For the text-containing cell, return its midpoint in [X, Y] coordinate format. 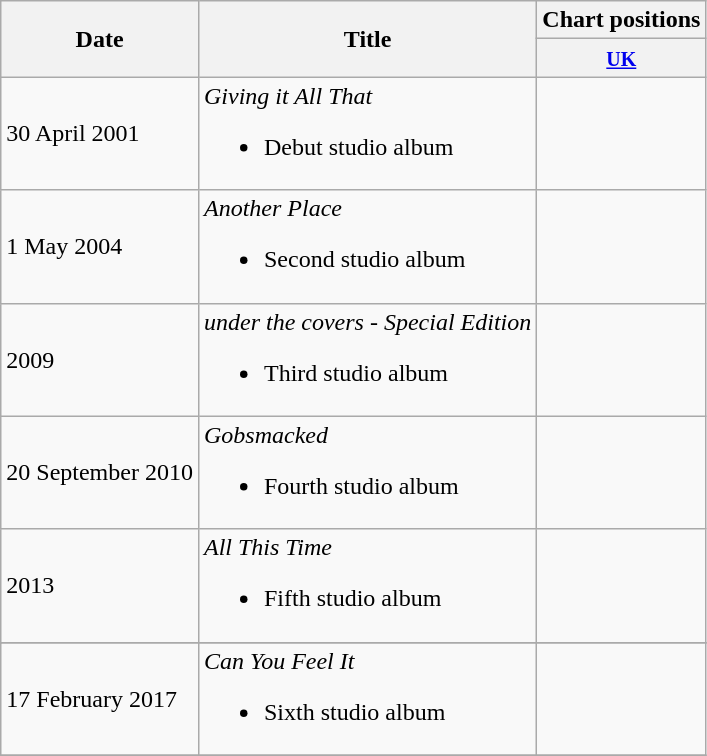
2013 [100, 586]
20 September 2010 [100, 472]
All This TimeFifth studio album [367, 586]
Title [367, 39]
Chart positions [622, 20]
UK [622, 58]
GobsmackedFourth studio album [367, 472]
17 February 2017 [100, 698]
30 April 2001 [100, 134]
2009 [100, 360]
Date [100, 39]
1 May 2004 [100, 246]
Another PlaceSecond studio album [367, 246]
under the covers - Special EditionThird studio album [367, 360]
Giving it All ThatDebut studio album [367, 134]
Can You Feel ItSixth studio album [367, 698]
